From the cell containing the given text, extract its center point as [x, y] coordinate. 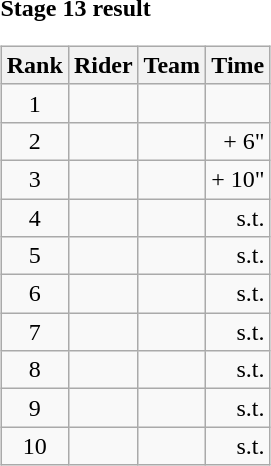
5 [34, 256]
3 [34, 179]
Time [238, 65]
1 [34, 103]
+ 6" [238, 141]
9 [34, 408]
6 [34, 294]
Rider [103, 65]
10 [34, 446]
7 [34, 332]
+ 10" [238, 179]
8 [34, 370]
Rank [34, 65]
2 [34, 141]
Team [172, 65]
4 [34, 217]
